Locate the cell with the specified text and output its [x, y] center coordinate. 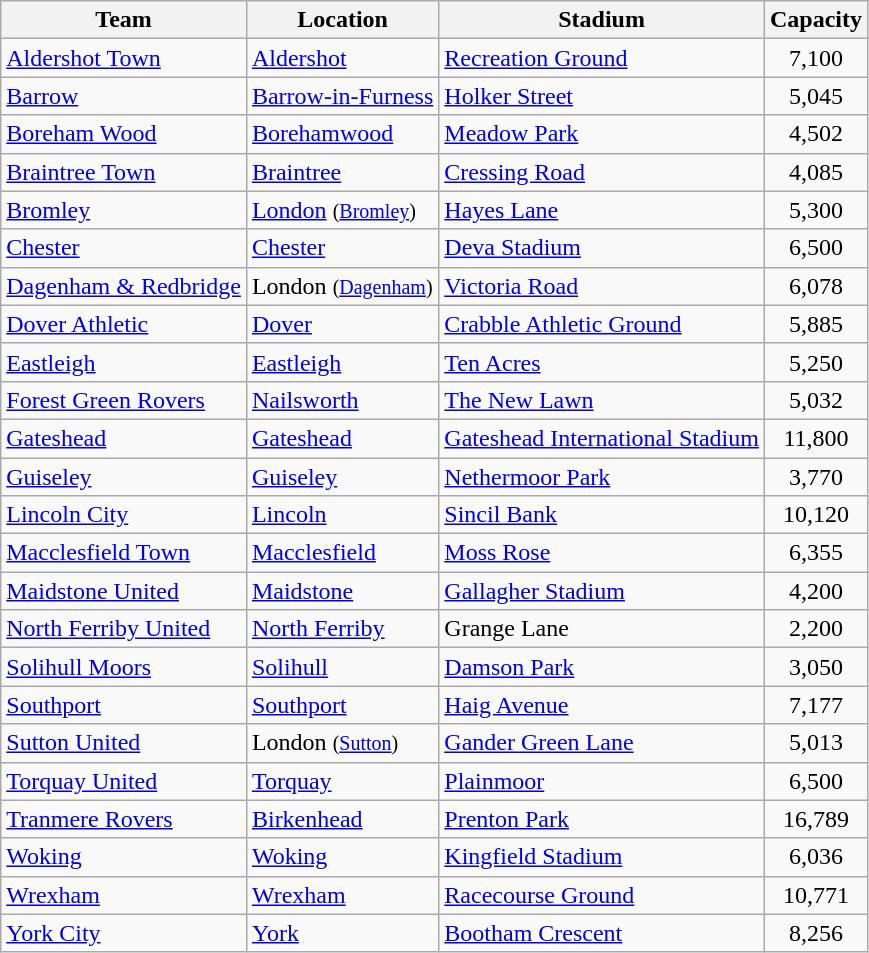
4,502 [816, 134]
Braintree Town [124, 172]
11,800 [816, 438]
Dover [342, 324]
5,885 [816, 324]
Holker Street [602, 96]
York [342, 933]
3,770 [816, 477]
Bootham Crescent [602, 933]
The New Lawn [602, 400]
Birkenhead [342, 819]
Capacity [816, 20]
Ten Acres [602, 362]
6,355 [816, 553]
London (Dagenham) [342, 286]
Lincoln City [124, 515]
Sutton United [124, 743]
Plainmoor [602, 781]
Macclesfield Town [124, 553]
2,200 [816, 629]
Torquay United [124, 781]
Dover Athletic [124, 324]
5,250 [816, 362]
Gateshead International Stadium [602, 438]
6,036 [816, 857]
Damson Park [602, 667]
Deva Stadium [602, 248]
Torquay [342, 781]
10,771 [816, 895]
Team [124, 20]
Barrow [124, 96]
8,256 [816, 933]
Location [342, 20]
London (Sutton) [342, 743]
Cressing Road [602, 172]
Tranmere Rovers [124, 819]
3,050 [816, 667]
Sincil Bank [602, 515]
Crabble Athletic Ground [602, 324]
North Ferriby United [124, 629]
Lincoln [342, 515]
16,789 [816, 819]
Boreham Wood [124, 134]
Nailsworth [342, 400]
Victoria Road [602, 286]
Solihull Moors [124, 667]
Prenton Park [602, 819]
Moss Rose [602, 553]
7,177 [816, 705]
4,200 [816, 591]
Racecourse Ground [602, 895]
10,120 [816, 515]
Aldershot Town [124, 58]
Grange Lane [602, 629]
Gallagher Stadium [602, 591]
Barrow-in-Furness [342, 96]
Gander Green Lane [602, 743]
Borehamwood [342, 134]
Maidstone [342, 591]
Dagenham & Redbridge [124, 286]
York City [124, 933]
Solihull [342, 667]
Maidstone United [124, 591]
Stadium [602, 20]
Nethermoor Park [602, 477]
5,300 [816, 210]
Haig Avenue [602, 705]
5,032 [816, 400]
5,013 [816, 743]
Aldershot [342, 58]
4,085 [816, 172]
North Ferriby [342, 629]
Hayes Lane [602, 210]
London (Bromley) [342, 210]
Recreation Ground [602, 58]
Bromley [124, 210]
7,100 [816, 58]
6,078 [816, 286]
Meadow Park [602, 134]
Kingfield Stadium [602, 857]
Forest Green Rovers [124, 400]
5,045 [816, 96]
Braintree [342, 172]
Macclesfield [342, 553]
